From the cell containing the given text, extract its center point as (x, y) coordinate. 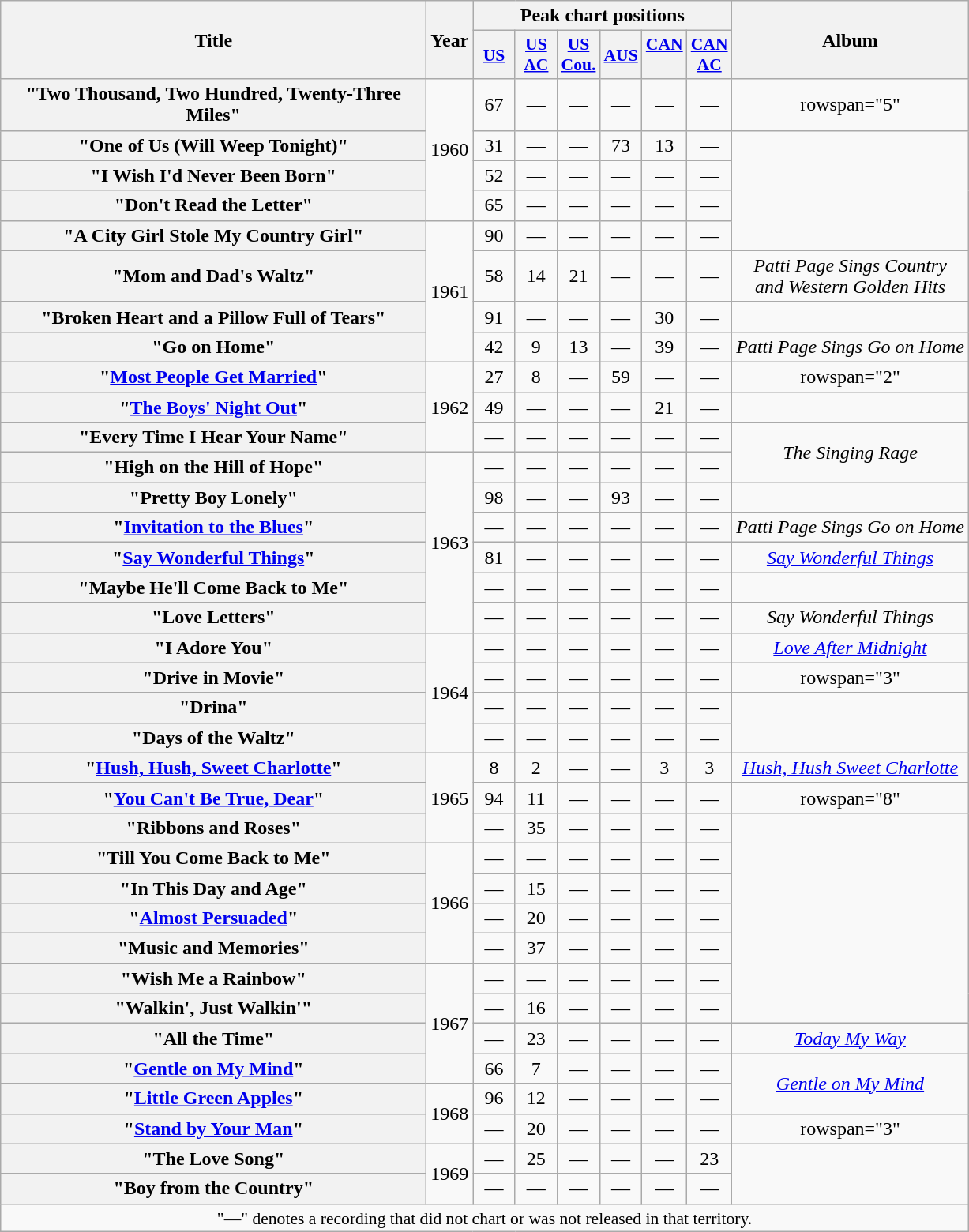
7 (535, 1069)
CANAC (709, 55)
1966 (450, 903)
98 (494, 498)
94 (494, 798)
96 (494, 1099)
1964 (450, 693)
1963 (450, 543)
49 (494, 407)
Title (213, 39)
"Don't Read the Letter" (213, 205)
AUS (621, 55)
rowspan="5" (851, 104)
"Drina" (213, 708)
"I Adore You" (213, 648)
42 (494, 347)
rowspan="2" (851, 377)
15 (535, 888)
"Every Time I Hear Your Name" (213, 438)
"High on the Hill of Hope" (213, 468)
9 (535, 347)
"Wish Me a Rainbow" (213, 978)
"Till You Come Back to Me" (213, 858)
Hush, Hush Sweet Charlotte (851, 768)
65 (494, 205)
"Most People Get Married" (213, 377)
1961 (450, 291)
58 (494, 276)
"Boy from the Country" (213, 1189)
67 (494, 104)
1968 (450, 1114)
30 (665, 317)
1960 (450, 150)
"Say Wonderful Things" (213, 558)
27 (494, 377)
91 (494, 317)
"I Wish I'd Never Been Born" (213, 175)
"Gentle on My Mind" (213, 1069)
1967 (450, 1024)
Gentle on My Mind (851, 1084)
"Pretty Boy Lonely" (213, 498)
31 (494, 145)
90 (494, 235)
US (494, 55)
"Ribbons and Roses" (213, 828)
59 (621, 377)
"Stand by Your Man" (213, 1129)
USCou. (579, 55)
16 (535, 1009)
"Drive in Movie" (213, 678)
Album (851, 39)
"Maybe He'll Come Back to Me" (213, 588)
Love After Midnight (851, 648)
"Two Thousand, Two Hundred, Twenty-Three Miles" (213, 104)
"Mom and Dad's Waltz" (213, 276)
37 (535, 948)
"You Can't Be True, Dear" (213, 798)
"Days of the Waltz" (213, 738)
"Walkin', Just Walkin'" (213, 1009)
"Almost Persuaded" (213, 918)
USAC (535, 55)
11 (535, 798)
93 (621, 498)
"Invitation to the Blues" (213, 528)
66 (494, 1069)
1969 (450, 1174)
"Broken Heart and a Pillow Full of Tears" (213, 317)
"In This Day and Age" (213, 888)
"Little Green Apples" (213, 1099)
25 (535, 1159)
52 (494, 175)
81 (494, 558)
35 (535, 828)
12 (535, 1099)
"The Boys' Night Out" (213, 407)
"—" denotes a recording that did not chart or was not released in that territory. (485, 1218)
"Love Letters" (213, 618)
"All the Time" (213, 1039)
1962 (450, 407)
CAN (665, 55)
"Hush, Hush, Sweet Charlotte" (213, 768)
1965 (450, 798)
Year (450, 39)
39 (665, 347)
"The Love Song" (213, 1159)
"Go on Home" (213, 347)
Today My Way (851, 1039)
Patti Page Sings Countryand Western Golden Hits (851, 276)
"One of Us (Will Weep Tonight)" (213, 145)
2 (535, 768)
"A City Girl Stole My Country Girl" (213, 235)
Peak chart positions (603, 16)
The Singing Rage (851, 453)
"Music and Memories" (213, 948)
73 (621, 145)
14 (535, 276)
rowspan="8" (851, 798)
